Search for the cell housing the specified text and yield its (X, Y) center coordinate. 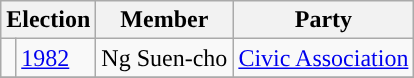
Member (164, 20)
Ng Suen-cho (164, 58)
Election (48, 20)
1982 (56, 58)
Party (324, 20)
Civic Association (324, 58)
